Scan for the cell matching the given text and deliver its (X, Y) coordinate at center. 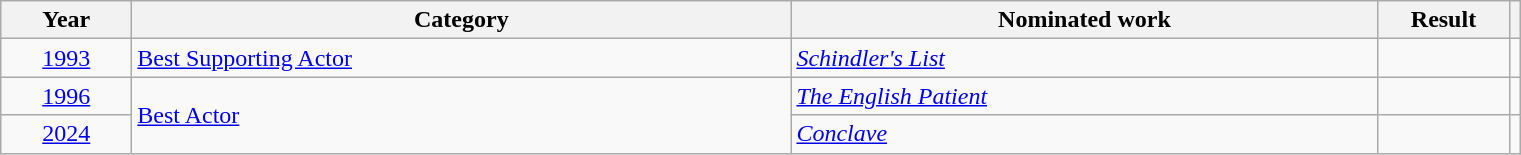
2024 (66, 134)
Schindler's List (1084, 58)
Best Actor (462, 115)
Best Supporting Actor (462, 58)
Result (1444, 20)
Year (66, 20)
Nominated work (1084, 20)
Category (462, 20)
1996 (66, 96)
The English Patient (1084, 96)
Conclave (1084, 134)
1993 (66, 58)
